From the cell containing the given text, extract its center point as (x, y) coordinate. 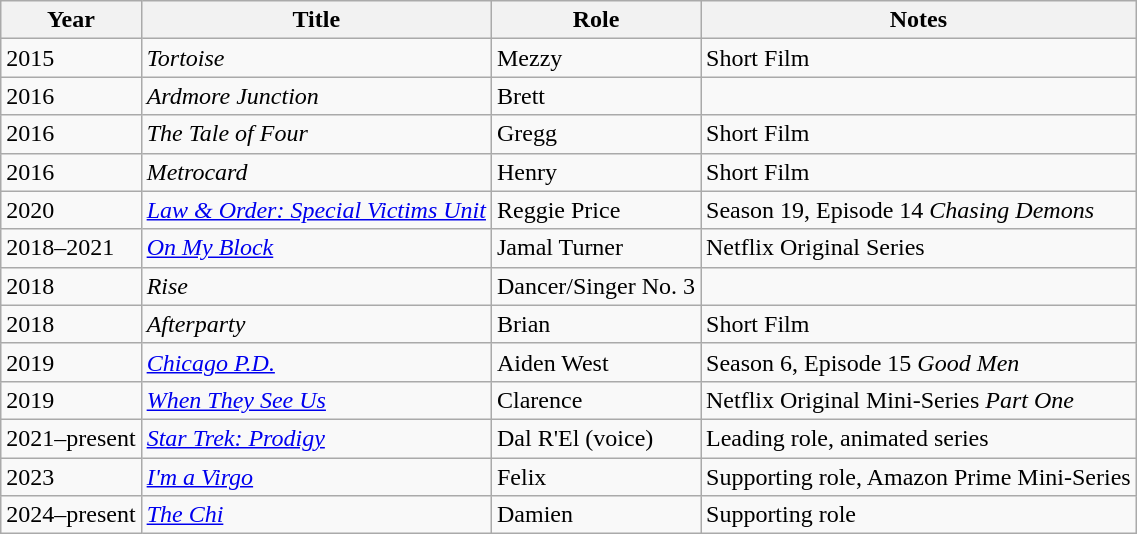
Title (316, 20)
Dal R'El (voice) (596, 438)
Damien (596, 515)
The Chi (316, 515)
On My Block (316, 248)
Ardmore Junction (316, 96)
Season 19, Episode 14 Chasing Demons (918, 210)
Brett (596, 96)
Metrocard (316, 172)
Law & Order: Special Victims Unit (316, 210)
Felix (596, 477)
Netflix Original Series (918, 248)
2023 (71, 477)
Chicago P.D. (316, 362)
Afterparty (316, 324)
Jamal Turner (596, 248)
The Tale of Four (316, 134)
Rise (316, 286)
Season 6, Episode 15 Good Men (918, 362)
2018–2021 (71, 248)
Dancer/Singer No. 3 (596, 286)
When They See Us (316, 400)
2015 (71, 58)
Henry (596, 172)
Clarence (596, 400)
I'm a Virgo (316, 477)
Gregg (596, 134)
Year (71, 20)
2024–present (71, 515)
Role (596, 20)
Supporting role, Amazon Prime Mini-Series (918, 477)
Supporting role (918, 515)
Star Trek: Prodigy (316, 438)
Tortoise (316, 58)
Leading role, animated series (918, 438)
Brian (596, 324)
Mezzy (596, 58)
Notes (918, 20)
2021–present (71, 438)
2020 (71, 210)
Netflix Original Mini-Series Part One (918, 400)
Reggie Price (596, 210)
Aiden West (596, 362)
